For the text-containing cell, return its midpoint in [x, y] coordinate format. 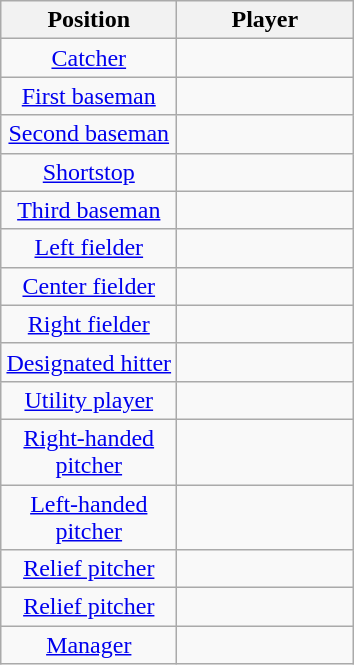
Shortstop [89, 172]
Second baseman [89, 134]
Right fielder [89, 324]
Third baseman [89, 210]
Left fielder [89, 248]
Right-handed pitcher [89, 452]
Utility player [89, 400]
Manager [89, 645]
First baseman [89, 96]
Left-handed pitcher [89, 516]
Designated hitter [89, 362]
Catcher [89, 58]
Position [89, 20]
Player [265, 20]
Center fielder [89, 286]
